Return the [X, Y] coordinate for the center point of the cell that contains the specified text.  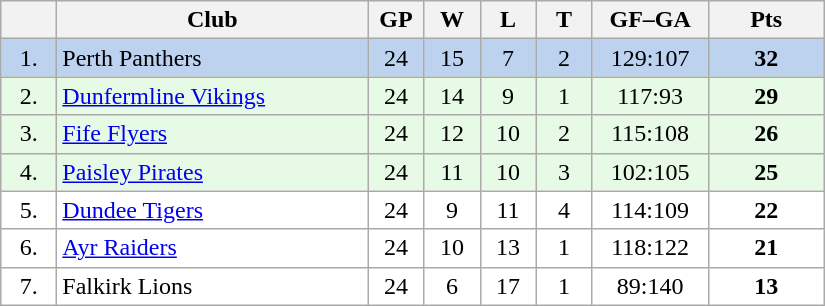
3. [29, 134]
25 [766, 172]
3 [564, 172]
Paisley Pirates [212, 172]
12 [452, 134]
32 [766, 58]
117:93 [650, 96]
2. [29, 96]
Pts [766, 20]
102:105 [650, 172]
W [452, 20]
Dunfermline Vikings [212, 96]
114:109 [650, 210]
Dundee Tigers [212, 210]
1. [29, 58]
14 [452, 96]
118:122 [650, 248]
5. [29, 210]
6. [29, 248]
6 [452, 286]
Falkirk Lions [212, 286]
L [508, 20]
15 [452, 58]
7 [508, 58]
21 [766, 248]
GF–GA [650, 20]
Ayr Raiders [212, 248]
T [564, 20]
4. [29, 172]
17 [508, 286]
129:107 [650, 58]
Fife Flyers [212, 134]
Club [212, 20]
29 [766, 96]
89:140 [650, 286]
22 [766, 210]
4 [564, 210]
7. [29, 286]
115:108 [650, 134]
GP [396, 20]
Perth Panthers [212, 58]
26 [766, 134]
